Determine the [X, Y] coordinate at the center of the cell enclosing the given text.  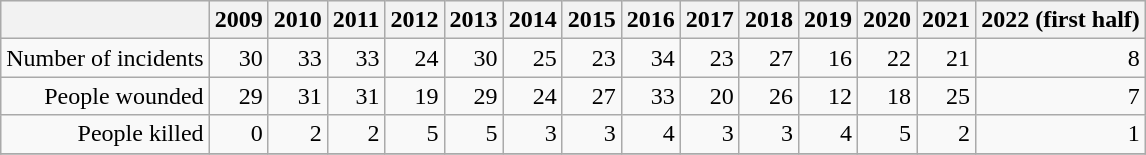
18 [886, 96]
19 [414, 96]
22 [886, 58]
16 [828, 58]
2022 (first half) [1061, 20]
0 [238, 134]
8 [1061, 58]
2015 [592, 20]
2019 [828, 20]
People killed [105, 134]
Number of incidents [105, 58]
26 [768, 96]
2018 [768, 20]
2013 [474, 20]
2012 [414, 20]
20 [710, 96]
2010 [298, 20]
2014 [532, 20]
2011 [356, 20]
1 [1061, 134]
2009 [238, 20]
7 [1061, 96]
2020 [886, 20]
2021 [946, 20]
2017 [710, 20]
34 [650, 58]
12 [828, 96]
People wounded [105, 96]
2016 [650, 20]
21 [946, 58]
